Extract the (X, Y) coordinate from the center of the cell holding the provided text.  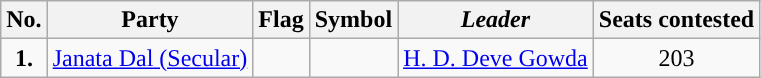
Seats contested (676, 20)
1. (24, 58)
Janata Dal (Secular) (150, 58)
203 (676, 58)
No. (24, 20)
Flag (281, 20)
H. D. Deve Gowda (496, 58)
Party (150, 20)
Leader (496, 20)
Symbol (353, 20)
